Provide the [x, y] coordinate of the cell's center where the given text is located.  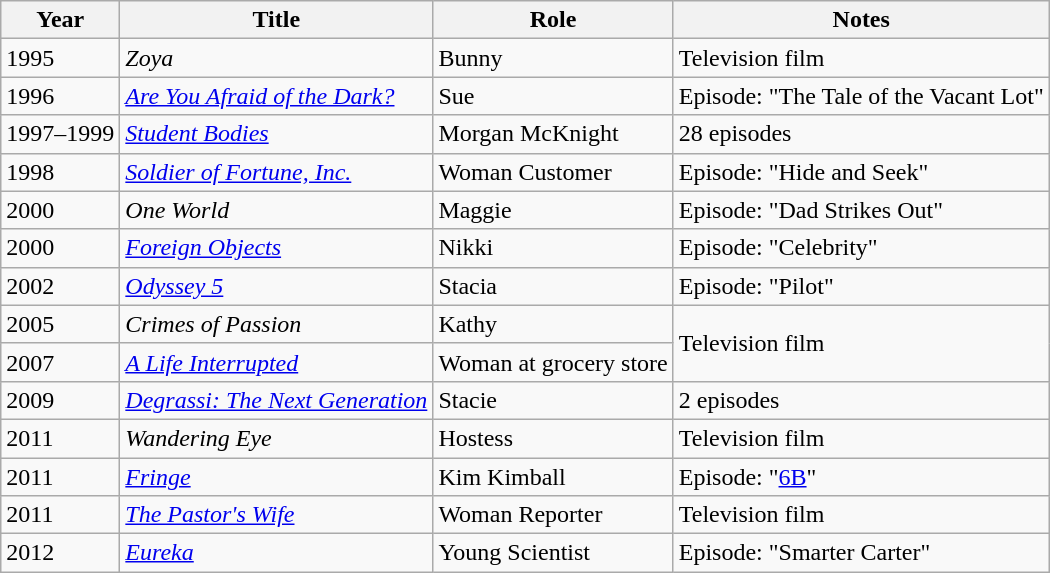
Hostess [553, 438]
Episode: "Celebrity" [861, 248]
Sue [553, 96]
The Pastor's Wife [276, 515]
Young Scientist [553, 553]
2009 [60, 400]
28 episodes [861, 134]
Morgan McKnight [553, 134]
Woman Reporter [553, 515]
Episode: "Dad Strikes Out" [861, 210]
Episode: "Pilot" [861, 286]
Episode: "Hide and Seek" [861, 172]
2012 [60, 553]
Woman at grocery store [553, 362]
Notes [861, 20]
Role [553, 20]
Nikki [553, 248]
Foreign Objects [276, 248]
Bunny [553, 58]
Eureka [276, 553]
1995 [60, 58]
Kim Kimball [553, 477]
Kathy [553, 324]
Odyssey 5 [276, 286]
1996 [60, 96]
Zoya [276, 58]
Soldier of Fortune, Inc. [276, 172]
Stacie [553, 400]
Are You Afraid of the Dark? [276, 96]
Stacia [553, 286]
Year [60, 20]
Degrassi: The Next Generation [276, 400]
Crimes of Passion [276, 324]
2002 [60, 286]
Title [276, 20]
Fringe [276, 477]
Student Bodies [276, 134]
Episode: "The Tale of the Vacant Lot" [861, 96]
2 episodes [861, 400]
1998 [60, 172]
Maggie [553, 210]
Woman Customer [553, 172]
Wandering Eye [276, 438]
Episode: "6B" [861, 477]
2005 [60, 324]
2007 [60, 362]
Episode: "Smarter Carter" [861, 553]
A Life Interrupted [276, 362]
1997–1999 [60, 134]
One World [276, 210]
